Output the (x, y) coordinate of the center of the cell containing the given text.  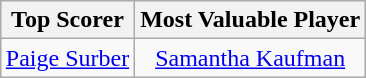
Top Scorer (67, 20)
Samantha Kaufman (250, 58)
Paige Surber (67, 58)
Most Valuable Player (250, 20)
